Search for the cell housing the specified text and yield its [x, y] center coordinate. 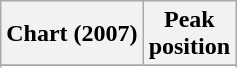
Chart (2007) [72, 34]
Peakposition [189, 34]
